For the text-containing cell, return its midpoint in [X, Y] coordinate format. 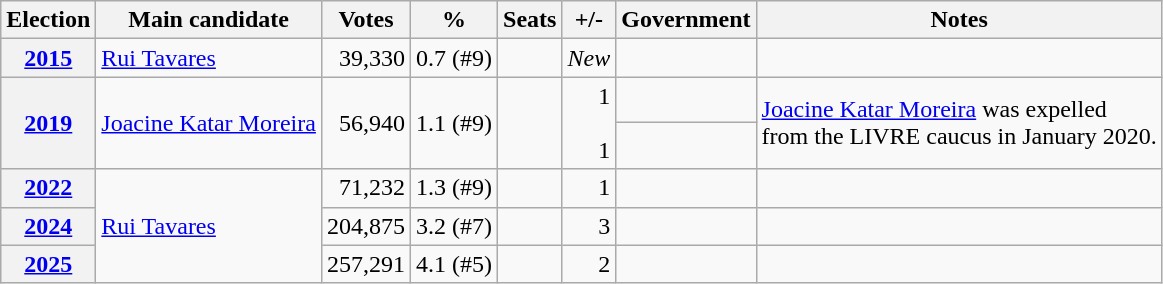
3.2 (#7) [454, 226]
Election [48, 20]
Joacine Katar Moreira was expelledfrom the LIVRE caucus in January 2020. [959, 123]
Seats [530, 20]
New [589, 58]
204,875 [366, 226]
Government [686, 20]
2 [589, 264]
4.1 (#5) [454, 264]
2022 [48, 188]
Main candidate [209, 20]
257,291 [366, 264]
2015 [48, 58]
2024 [48, 226]
Joacine Katar Moreira [209, 123]
0.7 (#9) [454, 58]
56,940 [366, 123]
1 1 [589, 123]
1.3 (#9) [454, 188]
+/- [589, 20]
Votes [366, 20]
1.1 (#9) [454, 123]
71,232 [366, 188]
2019 [48, 123]
% [454, 20]
Notes [959, 20]
1 [589, 188]
3 [589, 226]
2025 [48, 264]
39,330 [366, 58]
